Locate the cell with the specified text and output its [x, y] center coordinate. 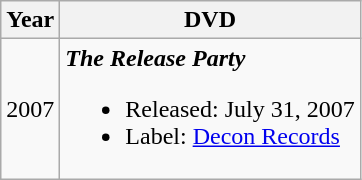
Year [30, 20]
2007 [30, 109]
DVD [210, 20]
The Release PartyReleased: July 31, 2007Label: Decon Records [210, 109]
